Identify which cell holds the provided text, then report its (x, y) central coordinate. 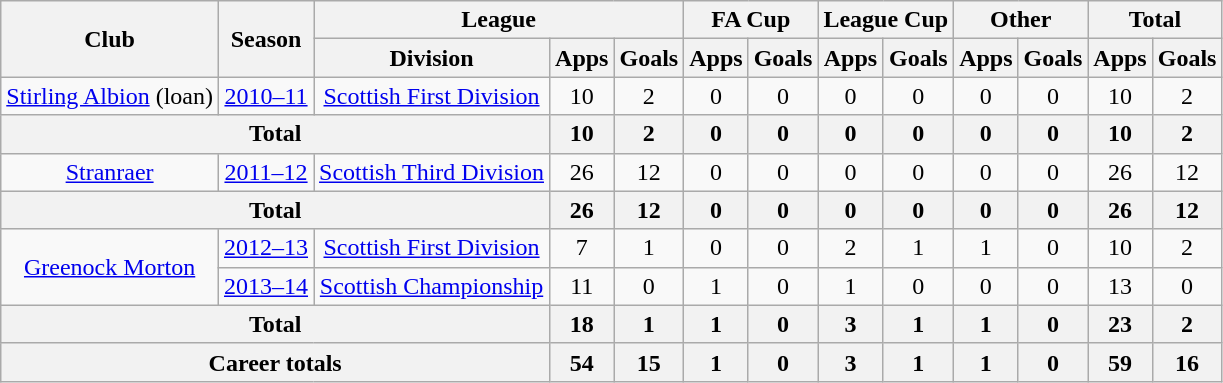
Other (1021, 20)
16 (1187, 362)
Scottish Championship (432, 286)
59 (1120, 362)
54 (582, 362)
15 (649, 362)
7 (582, 248)
18 (582, 324)
Stirling Albion (loan) (110, 96)
FA Cup (751, 20)
2011–12 (266, 172)
2012–13 (266, 248)
11 (582, 286)
2013–14 (266, 286)
Season (266, 39)
Greenock Morton (110, 267)
Career totals (276, 362)
Scottish Third Division (432, 172)
Club (110, 39)
League (499, 20)
League Cup (886, 20)
Stranraer (110, 172)
13 (1120, 286)
23 (1120, 324)
Division (432, 58)
2010–11 (266, 96)
